Pinpoint the cell where the given text exists, returning its [x, y] midpoint coordinate. 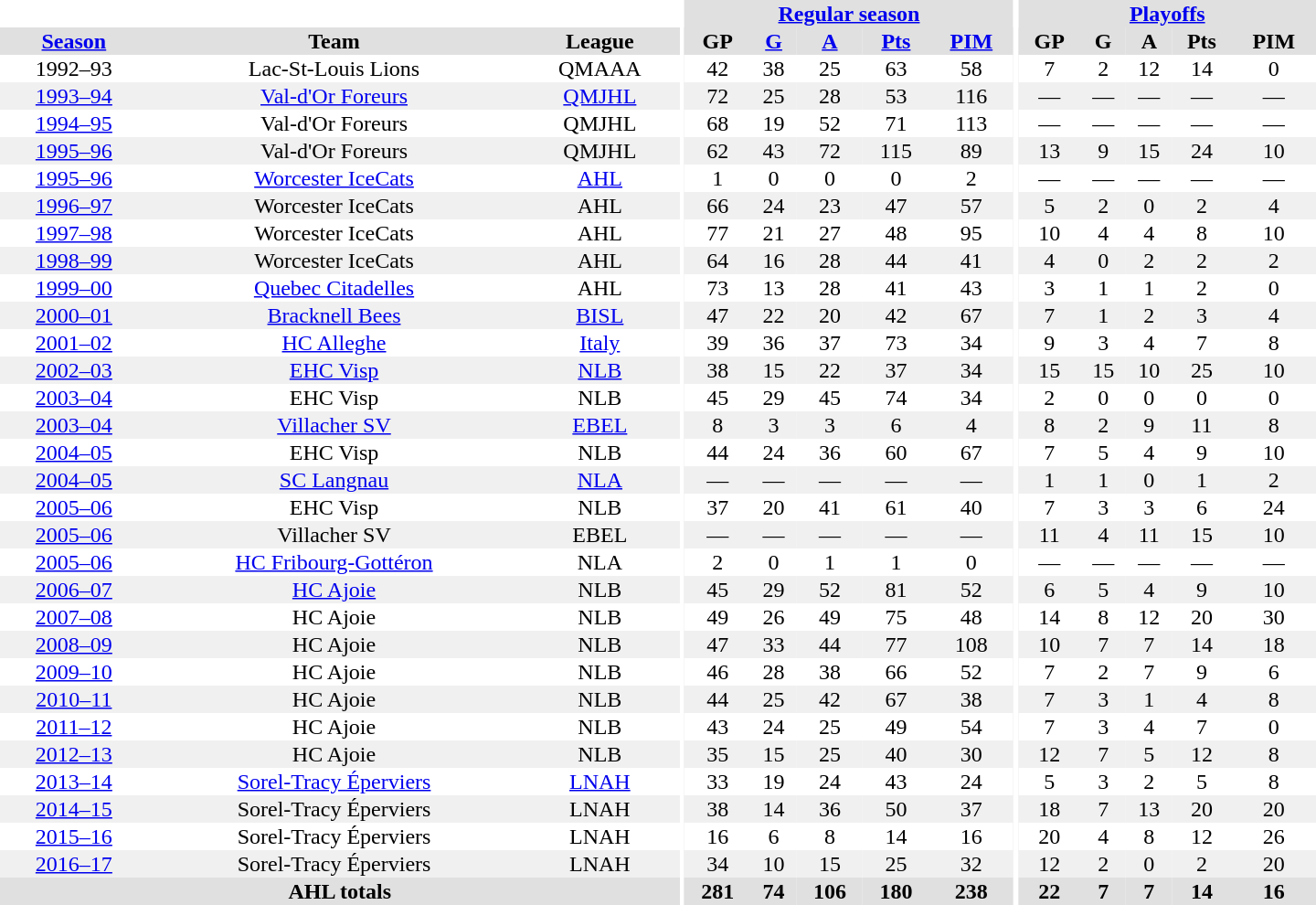
2012–13 [74, 754]
21 [773, 233]
106 [830, 891]
HC Alleghe [334, 343]
1996–97 [74, 206]
Regular season [849, 14]
2016–17 [74, 864]
Playoffs [1168, 14]
QMAAA [600, 69]
AHL totals [340, 891]
Team [334, 41]
1992–93 [74, 69]
50 [896, 809]
League [600, 41]
32 [971, 864]
2007–08 [74, 617]
95 [971, 233]
1998–99 [74, 261]
2013–14 [74, 782]
1994–95 [74, 123]
62 [717, 151]
2000–01 [74, 315]
Italy [600, 343]
68 [717, 123]
SC Langnau [334, 480]
2010–11 [74, 699]
1999–00 [74, 288]
54 [971, 727]
BISL [600, 315]
60 [896, 452]
89 [971, 151]
64 [717, 261]
116 [971, 96]
2001–02 [74, 343]
2014–15 [74, 809]
2002–03 [74, 370]
1993–94 [74, 96]
Season [74, 41]
71 [896, 123]
53 [896, 96]
115 [896, 151]
57 [971, 206]
Quebec Citadelles [334, 288]
Bracknell Bees [334, 315]
Lac-St-Louis Lions [334, 69]
2009–10 [74, 672]
58 [971, 69]
113 [971, 123]
46 [717, 672]
2008–09 [74, 644]
35 [717, 754]
75 [896, 617]
39 [717, 343]
61 [896, 507]
281 [717, 891]
180 [896, 891]
2006–07 [74, 590]
2015–16 [74, 836]
108 [971, 644]
238 [971, 891]
27 [830, 233]
23 [830, 206]
63 [896, 69]
81 [896, 590]
2011–12 [74, 727]
HC Fribourg-Gottéron [334, 562]
1997–98 [74, 233]
